Output the (x, y) coordinate of the center of the cell containing the given text.  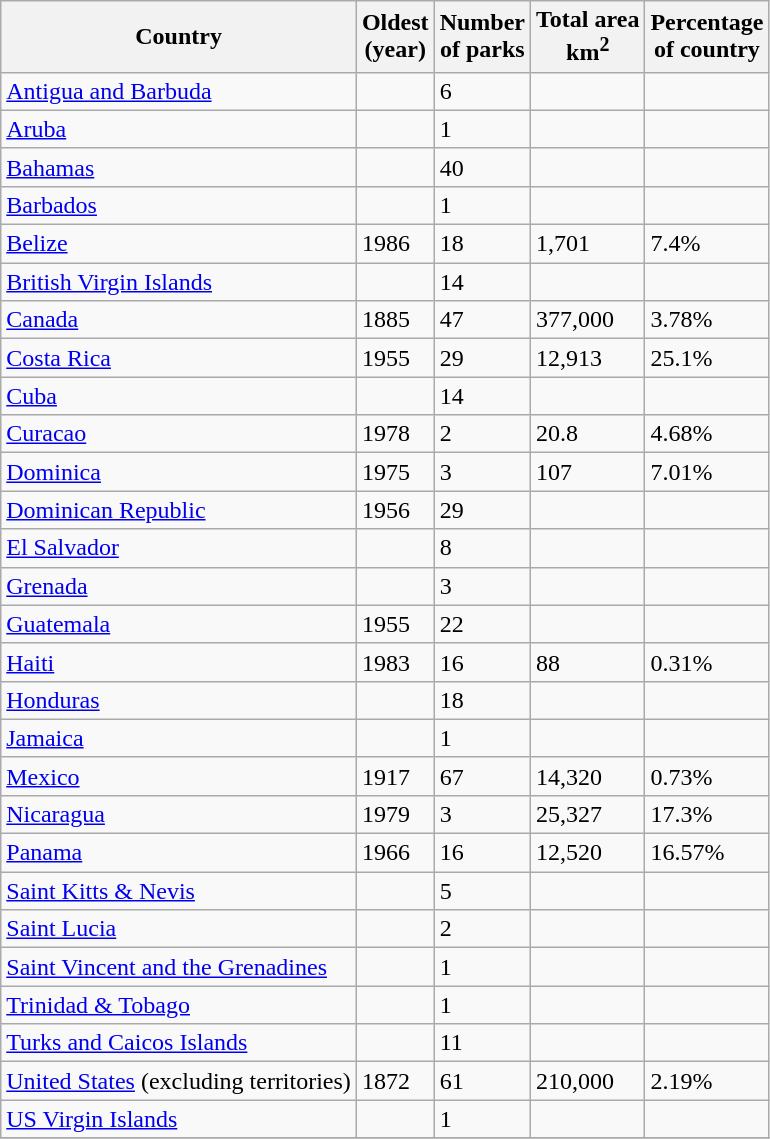
8 (482, 548)
Total area km2 (588, 37)
Antigua and Barbuda (179, 91)
Numberof parks (482, 37)
Curacao (179, 434)
1966 (395, 853)
Honduras (179, 700)
El Salvador (179, 548)
US Virgin Islands (179, 1119)
1917 (395, 776)
Canada (179, 320)
United States (excluding territories) (179, 1081)
British Virgin Islands (179, 282)
22 (482, 624)
Aruba (179, 129)
0.31% (707, 662)
210,000 (588, 1081)
Mexico (179, 776)
107 (588, 472)
Bahamas (179, 167)
1986 (395, 244)
3.78% (707, 320)
16.57% (707, 853)
88 (588, 662)
1983 (395, 662)
Costa Rica (179, 358)
1885 (395, 320)
Haiti (179, 662)
Oldest(year) (395, 37)
Saint Lucia (179, 929)
67 (482, 776)
2.19% (707, 1081)
Dominica (179, 472)
20.8 (588, 434)
Trinidad & Tobago (179, 1005)
6 (482, 91)
1979 (395, 814)
Barbados (179, 205)
12,913 (588, 358)
7.4% (707, 244)
7.01% (707, 472)
Nicaragua (179, 814)
61 (482, 1081)
Jamaica (179, 738)
Grenada (179, 586)
Panama (179, 853)
Turks and Caicos Islands (179, 1043)
40 (482, 167)
47 (482, 320)
14,320 (588, 776)
17.3% (707, 814)
12,520 (588, 853)
Belize (179, 244)
Dominican Republic (179, 510)
25,327 (588, 814)
Country (179, 37)
0.73% (707, 776)
1872 (395, 1081)
Cuba (179, 396)
11 (482, 1043)
4.68% (707, 434)
Guatemala (179, 624)
Saint Kitts & Nevis (179, 891)
Saint Vincent and the Grenadines (179, 967)
5 (482, 891)
Percentage of country (707, 37)
1956 (395, 510)
1978 (395, 434)
377,000 (588, 320)
25.1% (707, 358)
1,701 (588, 244)
1975 (395, 472)
